Find where the given text appears and provide that cell's center as [x, y] coordinate. 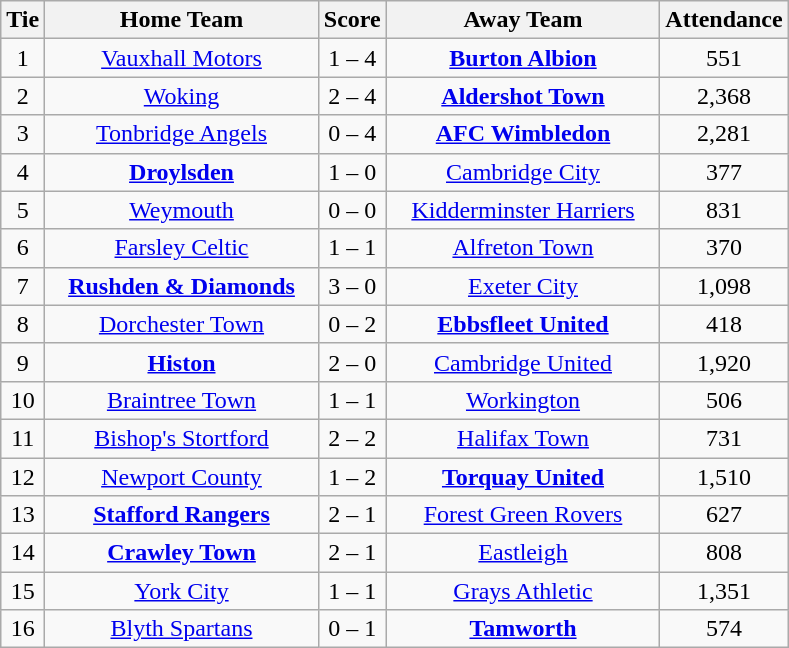
Exeter City [523, 286]
Cambridge United [523, 362]
Alfreton Town [523, 248]
Cambridge City [523, 172]
Rushden & Diamonds [182, 286]
York City [182, 591]
506 [724, 400]
551 [724, 58]
Home Team [182, 20]
Crawley Town [182, 553]
Histon [182, 362]
1 – 2 [352, 477]
Braintree Town [182, 400]
1 – 4 [352, 58]
Attendance [724, 20]
2 [23, 96]
Vauxhall Motors [182, 58]
4 [23, 172]
2 – 4 [352, 96]
Eastleigh [523, 553]
831 [724, 210]
Woking [182, 96]
0 – 2 [352, 324]
Dorchester Town [182, 324]
377 [724, 172]
13 [23, 515]
Kidderminster Harriers [523, 210]
1,920 [724, 362]
Burton Albion [523, 58]
8 [23, 324]
1,510 [724, 477]
2 – 2 [352, 438]
3 – 0 [352, 286]
7 [23, 286]
10 [23, 400]
2,281 [724, 134]
2 – 0 [352, 362]
731 [724, 438]
418 [724, 324]
9 [23, 362]
15 [23, 591]
2,368 [724, 96]
Halifax Town [523, 438]
3 [23, 134]
1,351 [724, 591]
Tamworth [523, 629]
1 – 0 [352, 172]
Farsley Celtic [182, 248]
Score [352, 20]
Forest Green Rovers [523, 515]
627 [724, 515]
6 [23, 248]
Stafford Rangers [182, 515]
1 [23, 58]
Bishop's Stortford [182, 438]
Aldershot Town [523, 96]
Ebbsfleet United [523, 324]
5 [23, 210]
16 [23, 629]
0 – 1 [352, 629]
12 [23, 477]
Tonbridge Angels [182, 134]
0 – 0 [352, 210]
Blyth Spartans [182, 629]
808 [724, 553]
Workington [523, 400]
370 [724, 248]
11 [23, 438]
Newport County [182, 477]
AFC Wimbledon [523, 134]
Tie [23, 20]
0 – 4 [352, 134]
574 [724, 629]
14 [23, 553]
Grays Athletic [523, 591]
Weymouth [182, 210]
Away Team [523, 20]
1,098 [724, 286]
Droylsden [182, 172]
Torquay United [523, 477]
